Output the (X, Y) coordinate of the center of the cell containing the given text.  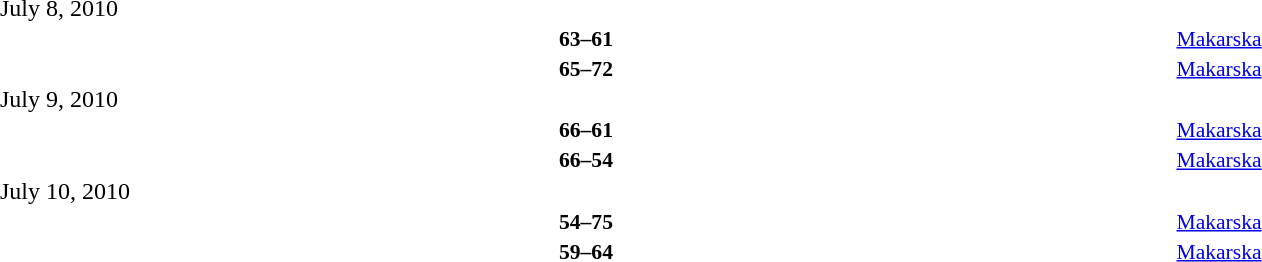
63–61 (586, 38)
54–75 (586, 222)
66–61 (586, 130)
65–72 (586, 68)
66–54 (586, 160)
